Return [X, Y] of the center of cell containing provided text 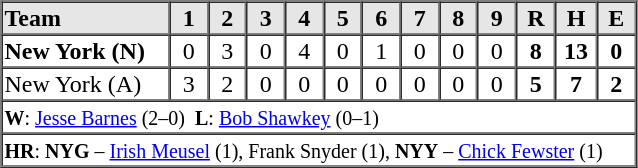
W: Jesse Barnes (2–0) L: Bob Shawkey (0–1) [319, 116]
R [536, 18]
New York (A) [86, 84]
HR: NYG – Irish Meusel (1), Frank Snyder (1), NYY – Chick Fewster (1) [319, 150]
6 [382, 18]
New York (N) [86, 50]
9 [498, 18]
E [616, 18]
13 [576, 50]
Team [86, 18]
H [576, 18]
